Return the [x, y] coordinate for the center point of the cell that contains the specified text.  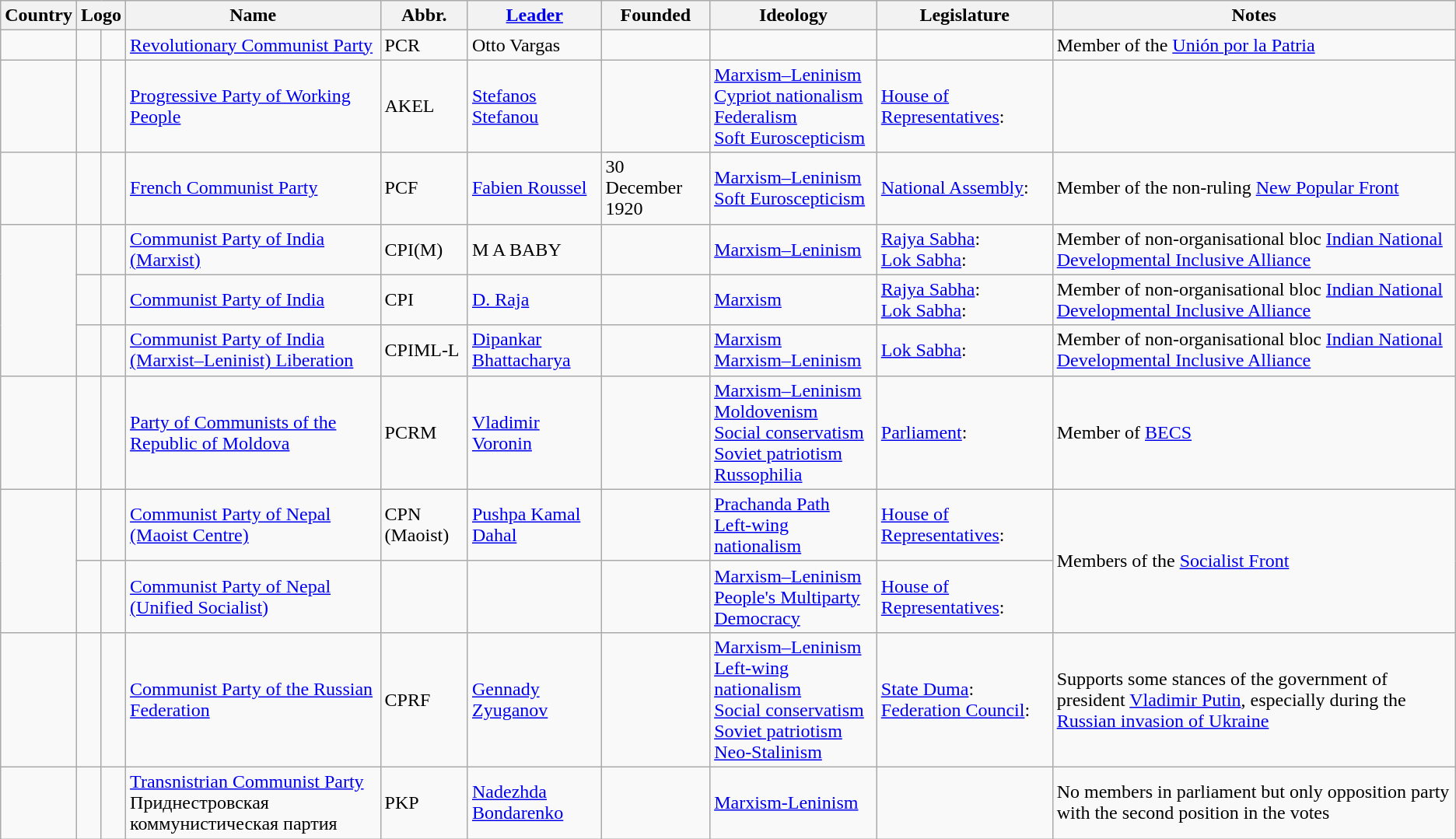
Prachanda PathLeft-wing nationalism [793, 525]
Communist Party of India (Marxist–Leninist) Liberation [254, 350]
State Duma: Federation Council: [964, 700]
Vladimir Voronin [534, 432]
Dipankar Bhattacharya [534, 350]
Nadezhda Bondarenko [534, 802]
Leader [534, 16]
Country [39, 16]
PKP [424, 802]
M A BABY [534, 249]
Communist Party of India (Marxist) [254, 249]
CPN (Maoist) [424, 525]
Ideology [793, 16]
MarxismMarxism–Leninism [793, 350]
CPRF [424, 700]
PCR [424, 45]
AKEL [424, 106]
Revolutionary Communist Party [254, 45]
Member of BECS [1254, 432]
Marxism [793, 300]
Parliament: [964, 432]
Marxism-Leninism [793, 802]
PCF [424, 188]
Marxism–LeninismMoldovenismSocial conservatismSoviet patriotismRussophilia [793, 432]
Communist Party of the Russian Federation [254, 700]
Member of the Unión por la Patria [1254, 45]
CPIML-L [424, 350]
Communist Party of Nepal (Unified Socialist) [254, 596]
Fabien Roussel [534, 188]
Communist Party of Nepal (Maoist Centre) [254, 525]
PCRM [424, 432]
Gennady Zyuganov [534, 700]
CPI(M) [424, 249]
Marxism–LeninismPeople's Multiparty Democracy [793, 596]
Otto Vargas [534, 45]
Legislature [964, 16]
D. Raja [534, 300]
Logo [101, 16]
National Assembly: [964, 188]
30 December 1920 [656, 188]
Member of the non-ruling New Popular Front [1254, 188]
Marxism–LeninismCypriot nationalismFederalismSoft Euroscepticism [793, 106]
No members in parliament but only opposition party with the second position in the votes [1254, 802]
Stefanos Stefanou [534, 106]
Party of Communists of the Republic of Moldova [254, 432]
Abbr. [424, 16]
Pushpa Kamal Dahal [534, 525]
Marxism–LeninismLeft-wing nationalismSocial conservatismSoviet patriotismNeo-Stalinism [793, 700]
Members of the Socialist Front [1254, 561]
Transnistrian Communist PartyПриднестровская коммунистическая партия [254, 802]
Name [254, 16]
Supports some stances of the government of president Vladimir Putin, especially during the Russian invasion of Ukraine [1254, 700]
Lok Sabha: [964, 350]
Progressive Party of Working People [254, 106]
French Communist Party [254, 188]
Notes [1254, 16]
Founded [656, 16]
CPI [424, 300]
Marxism–LeninismSoft Euroscepticism [793, 188]
Communist Party of India [254, 300]
Marxism–Leninism [793, 249]
